Determine the (x, y) coordinate at the center of the cell enclosing the given text.  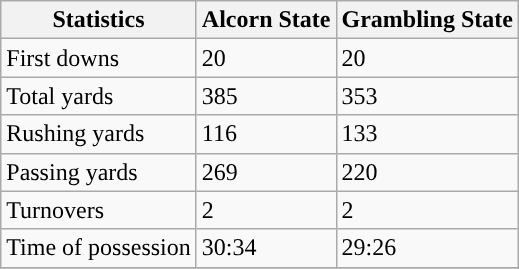
133 (427, 134)
Time of possession (99, 248)
Passing yards (99, 172)
269 (266, 172)
Statistics (99, 20)
29:26 (427, 248)
353 (427, 96)
385 (266, 96)
Turnovers (99, 210)
Rushing yards (99, 134)
116 (266, 134)
Alcorn State (266, 20)
220 (427, 172)
First downs (99, 58)
30:34 (266, 248)
Total yards (99, 96)
Grambling State (427, 20)
